Scan for the cell matching the given text and deliver its (x, y) coordinate at center. 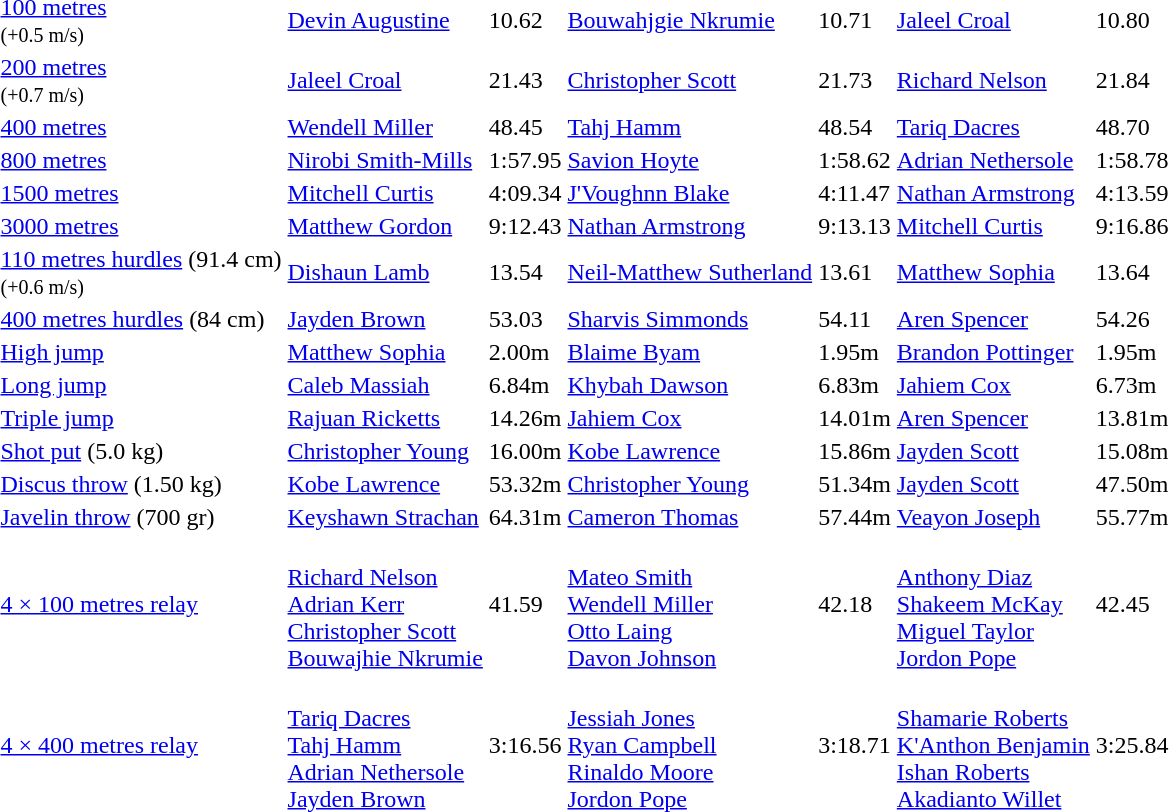
14.01m (855, 418)
13.61 (855, 272)
14.26m (525, 418)
Neil-Matthew Sutherland (690, 272)
51.34m (855, 484)
Caleb Massiah (385, 385)
Brandon Pottinger (993, 352)
15.86m (855, 451)
1:57.95 (525, 160)
Matthew Gordon (385, 226)
Dishaun Lamb (385, 272)
Khybah Dawson (690, 385)
Adrian Nethersole (993, 160)
9:12.43 (525, 226)
1.95m (855, 352)
Sharvis Simmonds (690, 319)
41.59 (525, 604)
Keyshawn Strachan (385, 517)
6.83m (855, 385)
1:58.62 (855, 160)
Wendell Miller (385, 127)
13.54 (525, 272)
57.44m (855, 517)
54.11 (855, 319)
4:09.34 (525, 193)
64.31m (525, 517)
Veayon Joseph (993, 517)
Nirobi Smith-Mills (385, 160)
48.45 (525, 127)
42.18 (855, 604)
Richard Nelson (993, 80)
53.32m (525, 484)
Tahj Hamm (690, 127)
16.00m (525, 451)
Christopher Scott (690, 80)
48.54 (855, 127)
Jaleel Croal (385, 80)
Savion Hoyte (690, 160)
6.84m (525, 385)
53.03 (525, 319)
9:13.13 (855, 226)
Jayden Brown (385, 319)
Rajuan Ricketts (385, 418)
21.43 (525, 80)
Richard Nelson Adrian Kerr Christopher Scott Bouwajhie Nkrumie (385, 604)
4:11.47 (855, 193)
J'Voughnn Blake (690, 193)
2.00m (525, 352)
Tariq Dacres (993, 127)
Mateo Smith Wendell Miller Otto Laing Davon Johnson (690, 604)
21.73 (855, 80)
Anthony Diaz Shakeem McKay Miguel Taylor Jordon Pope (993, 604)
Blaime Byam (690, 352)
Cameron Thomas (690, 517)
